Find where the given text appears and provide that cell's center as [x, y] coordinate. 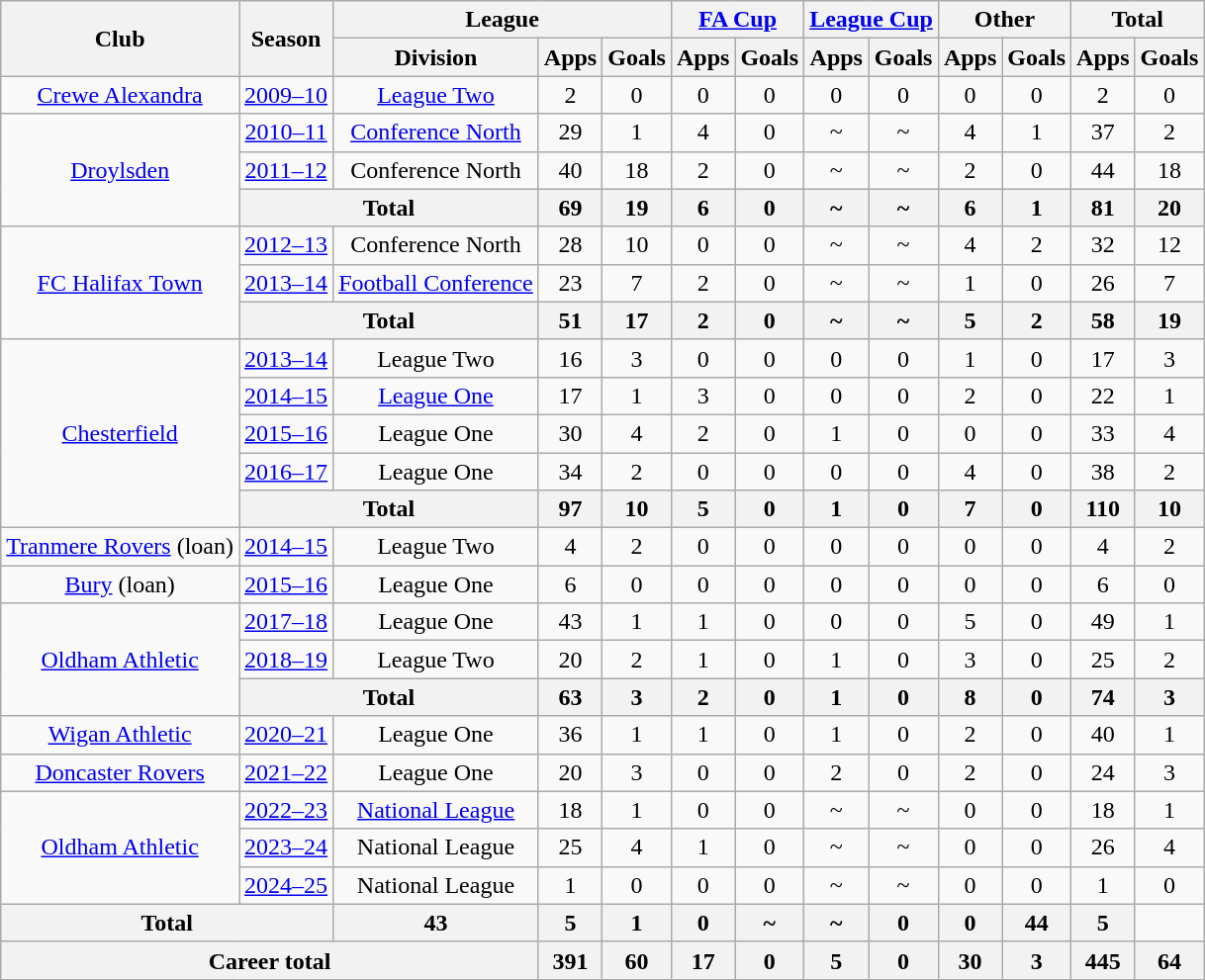
2012–13 [287, 245]
Droylsden [121, 170]
24 [1103, 772]
Doncaster Rovers [121, 772]
Football Conference [436, 283]
2017–18 [287, 622]
22 [1103, 396]
Club [121, 39]
2022–23 [287, 810]
29 [570, 133]
69 [570, 208]
33 [1103, 433]
74 [1103, 697]
2018–19 [287, 660]
League [503, 20]
Tranmere Rovers (loan) [121, 547]
Chesterfield [121, 433]
63 [570, 697]
2020–21 [287, 735]
2016–17 [287, 472]
FA Cup [737, 20]
Division [436, 57]
28 [570, 245]
23 [570, 283]
34 [570, 472]
2010–11 [287, 133]
36 [570, 735]
8 [970, 697]
2023–24 [287, 847]
Bury (loan) [121, 584]
2009–10 [287, 95]
81 [1103, 208]
60 [637, 960]
110 [1103, 509]
49 [1103, 622]
38 [1103, 472]
League Cup [872, 20]
2021–22 [287, 772]
51 [570, 320]
32 [1103, 245]
445 [1103, 960]
97 [570, 509]
Other [1004, 20]
Season [287, 39]
2024–25 [287, 885]
Crewe Alexandra [121, 95]
37 [1103, 133]
16 [570, 358]
64 [1169, 960]
FC Halifax Town [121, 283]
58 [1103, 320]
12 [1169, 245]
391 [570, 960]
2011–12 [287, 170]
Wigan Athletic [121, 735]
Career total [270, 960]
